Find where the given text appears and provide that cell's center as (x, y) coordinate. 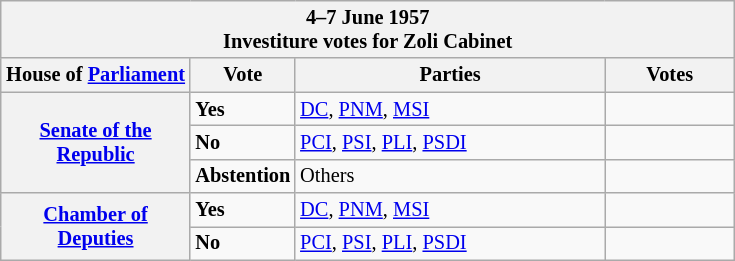
Parties (450, 75)
Votes (670, 75)
Chamber of Deputies (96, 226)
Others (450, 176)
Vote (242, 75)
Abstention (242, 176)
Senate of the Republic (96, 142)
House of Parliament (96, 75)
4–7 June 1957Investiture votes for Zoli Cabinet (368, 29)
